Output the [X, Y] coordinate of the center of the cell containing the given text.  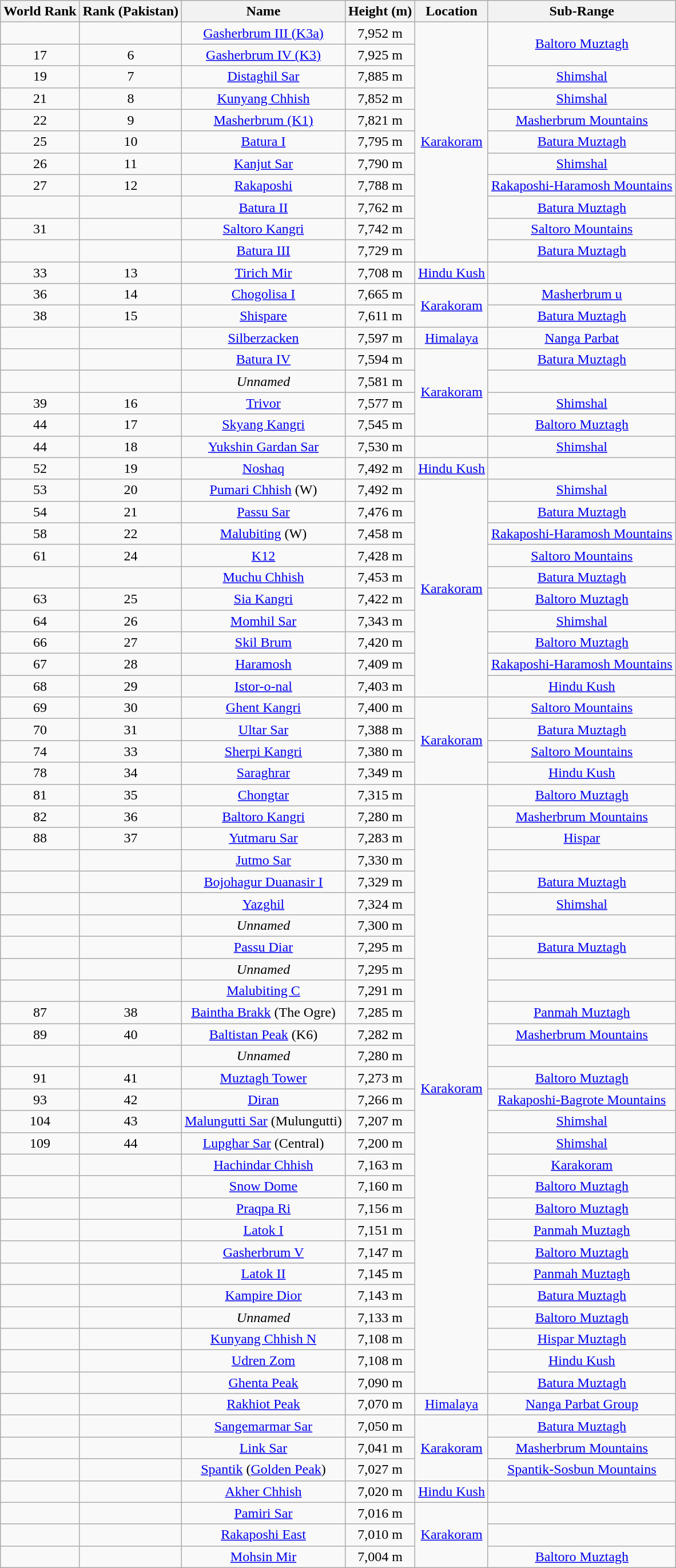
7,742 m [380, 229]
Location [452, 11]
7,300 m [380, 925]
93 [40, 1100]
7,594 m [380, 360]
7,349 m [380, 773]
14 [130, 295]
7,315 m [380, 795]
Nanga Parbat Group [582, 1404]
12 [130, 185]
Passu Diar [264, 947]
Muchu Chhish [264, 577]
Hachindar Chhish [264, 1165]
7,422 m [380, 599]
7,577 m [380, 403]
Ultar Sar [264, 730]
7,453 m [380, 577]
104 [40, 1121]
42 [130, 1100]
7,004 m [380, 1557]
82 [40, 817]
Masherbrum u [582, 295]
11 [130, 164]
9 [130, 120]
Gasherbrum V [264, 1252]
34 [130, 773]
7,266 m [380, 1100]
Gasherbrum IV (K3) [264, 55]
Batura IV [264, 360]
Rakaposhi East [264, 1535]
7,530 m [380, 447]
81 [40, 795]
Rakaposhi [264, 185]
Jutmo Sar [264, 860]
7,380 m [380, 751]
7,821 m [380, 120]
Kanjut Sar [264, 164]
7,581 m [380, 381]
Chongtar [264, 795]
7,611 m [380, 316]
Skyang Kangri [264, 425]
89 [40, 1034]
Name [264, 11]
Distaghil Sar [264, 77]
7,428 m [380, 555]
69 [40, 708]
7,160 m [380, 1187]
24 [130, 555]
Sangemarmar Sar [264, 1426]
7,145 m [380, 1273]
Muztagh Tower [264, 1078]
7,545 m [380, 425]
7,343 m [380, 620]
7,291 m [380, 991]
7,163 m [380, 1165]
Passu Sar [264, 512]
61 [40, 555]
Bojohagur Duanasir I [264, 882]
74 [40, 751]
7,925 m [380, 55]
K12 [264, 555]
Height (m) [380, 11]
40 [130, 1034]
Mohsin Mir [264, 1557]
Yukshin Gardan Sar [264, 447]
7,273 m [380, 1078]
66 [40, 643]
Malubiting (W) [264, 534]
58 [40, 534]
Tirich Mir [264, 273]
Yutmaru Sar [264, 838]
7,010 m [380, 1535]
Snow Dome [264, 1187]
Masherbrum (K1) [264, 120]
54 [40, 512]
7,285 m [380, 1013]
13 [130, 273]
7,147 m [380, 1252]
Kunyang Chhish N [264, 1339]
7,050 m [380, 1426]
20 [130, 490]
Link Sar [264, 1448]
Silberzacken [264, 338]
87 [40, 1013]
35 [130, 795]
7,788 m [380, 185]
Lupghar Sar (Central) [264, 1143]
7,708 m [380, 273]
53 [40, 490]
Sub-Range [582, 11]
Diran [264, 1100]
7,329 m [380, 882]
91 [40, 1078]
7,330 m [380, 860]
30 [130, 708]
Gasherbrum III (K3a) [264, 33]
7,027 m [380, 1470]
Haramosh [264, 664]
Malungutti Sar (Mulungutti) [264, 1121]
Ghenta Peak [264, 1383]
Baltoro Kangri [264, 817]
7,388 m [380, 730]
7,151 m [380, 1230]
64 [40, 620]
Istor-o-nal [264, 686]
Rakaposhi-Bagrote Mountains [582, 1100]
Batura III [264, 250]
Rank (Pakistan) [130, 11]
7,016 m [380, 1513]
Chogolisa I [264, 295]
7,133 m [380, 1317]
28 [130, 664]
10 [130, 142]
7,090 m [380, 1383]
7 [130, 77]
109 [40, 1143]
Saltoro Kangri [264, 229]
7,420 m [380, 643]
68 [40, 686]
7,403 m [380, 686]
Noshaq [264, 468]
88 [40, 838]
Pumari Chhish (W) [264, 490]
7,409 m [380, 664]
7,665 m [380, 295]
7,156 m [380, 1208]
Akher Chhish [264, 1491]
7,324 m [380, 904]
8 [130, 98]
Nanga Parbat [582, 338]
Udren Zom [264, 1361]
7,020 m [380, 1491]
29 [130, 686]
Malubiting C [264, 991]
43 [130, 1121]
Shispare [264, 316]
6 [130, 55]
7,952 m [380, 33]
7,282 m [380, 1034]
15 [130, 316]
Praqpa Ri [264, 1208]
Kunyang Chhish [264, 98]
7,070 m [380, 1404]
Momhil Sar [264, 620]
41 [130, 1078]
Latok I [264, 1230]
Pamiri Sar [264, 1513]
Kampire Dior [264, 1295]
18 [130, 447]
Hispar [582, 838]
Skil Brum [264, 643]
7,885 m [380, 77]
63 [40, 599]
70 [40, 730]
7,597 m [380, 338]
7,790 m [380, 164]
7,852 m [380, 98]
Saraghrar [264, 773]
7,762 m [380, 207]
Yazghil [264, 904]
Spantik-Sosbun Mountains [582, 1470]
7,458 m [380, 534]
Batura I [264, 142]
Batura II [264, 207]
37 [130, 838]
Sherpi Kangri [264, 751]
Rakhiot Peak [264, 1404]
78 [40, 773]
7,283 m [380, 838]
7,207 m [380, 1121]
7,200 m [380, 1143]
Baltistan Peak (K6) [264, 1034]
7,795 m [380, 142]
Sia Kangri [264, 599]
7,041 m [380, 1448]
52 [40, 468]
7,476 m [380, 512]
7,143 m [380, 1295]
Trivor [264, 403]
Baintha Brakk (The Ogre) [264, 1013]
World Rank [40, 11]
67 [40, 664]
Ghent Kangri [264, 708]
Spantik (Golden Peak) [264, 1470]
39 [40, 403]
Hispar Muztagh [582, 1339]
Latok II [264, 1273]
16 [130, 403]
7,729 m [380, 250]
7,400 m [380, 708]
